Search for the cell housing the specified text and yield its (x, y) center coordinate. 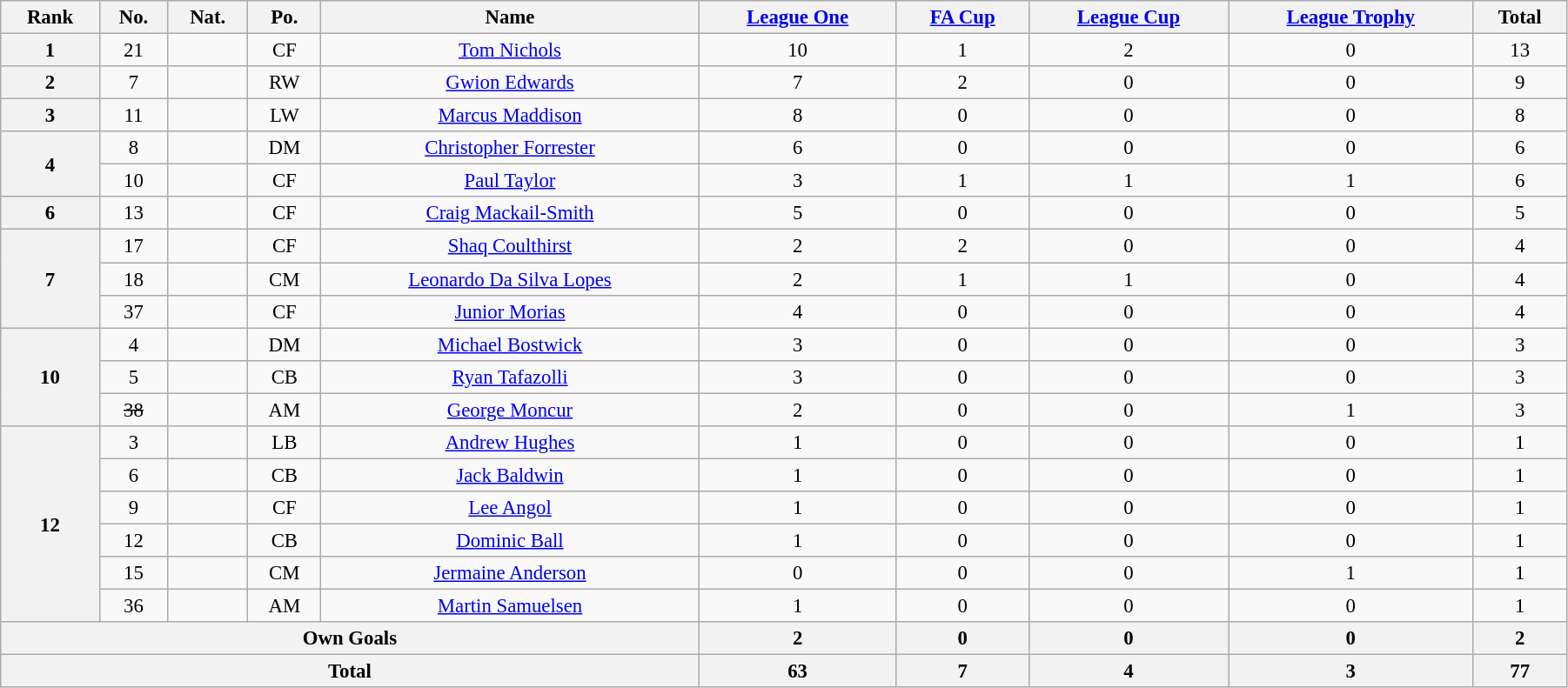
Junior Morias (510, 311)
Nat. (208, 17)
37 (133, 311)
Ryan Tafazolli (510, 377)
Marcus Maddison (510, 116)
11 (133, 116)
Jack Baldwin (510, 475)
Martin Samuelsen (510, 606)
77 (1520, 671)
League Cup (1128, 17)
38 (133, 410)
63 (797, 671)
FA Cup (962, 17)
Leonardo Da Silva Lopes (510, 279)
LB (285, 443)
21 (133, 50)
League Trophy (1350, 17)
Christopher Forrester (510, 148)
Jermaine Anderson (510, 573)
Shaq Coulthirst (510, 246)
RW (285, 83)
18 (133, 279)
No. (133, 17)
George Moncur (510, 410)
17 (133, 246)
Paul Taylor (510, 181)
15 (133, 573)
Lee Angol (510, 508)
Tom Nichols (510, 50)
Michael Bostwick (510, 344)
Craig Mackail-Smith (510, 213)
LW (285, 116)
Own Goals (350, 638)
Rank (50, 17)
Name (510, 17)
Dominic Ball (510, 540)
Andrew Hughes (510, 443)
League One (797, 17)
36 (133, 606)
Gwion Edwards (510, 83)
Po. (285, 17)
